Provide the (x, y) coordinate of the cell's center where the given text is located.  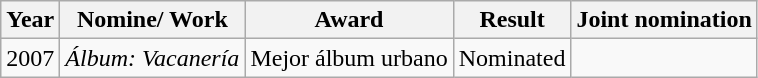
Result (512, 20)
Álbum: Vacanería (152, 58)
Mejor álbum urbano (349, 58)
2007 (30, 58)
Year (30, 20)
Nomine/ Work (152, 20)
Award (349, 20)
Joint nomination (664, 20)
Nominated (512, 58)
